From the cell containing the given text, extract its center point as [X, Y] coordinate. 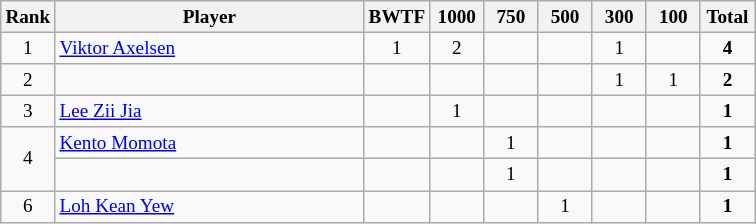
100 [673, 17]
750 [511, 17]
500 [565, 17]
300 [619, 17]
Viktor Axelsen [210, 48]
Lee Zii Jia [210, 111]
BWTF [397, 17]
6 [28, 206]
Rank [28, 17]
Total [727, 17]
Kento Momota [210, 143]
3 [28, 111]
1000 [457, 17]
Player [210, 17]
Loh Kean Yew [210, 206]
